Scan for the cell matching the given text and deliver its (X, Y) coordinate at center. 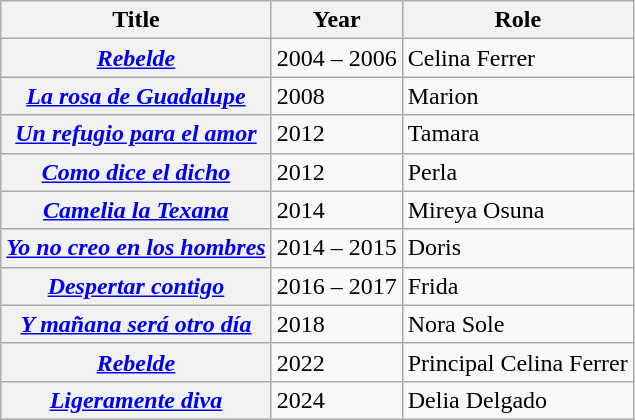
Camelia la Texana (136, 210)
Frida (518, 286)
2018 (336, 324)
Nora Sole (518, 324)
Perla (518, 172)
2004 – 2006 (336, 58)
Principal Celina Ferrer (518, 362)
2014 (336, 210)
Marion (518, 96)
Ligeramente diva (136, 400)
Delia Delgado (518, 400)
Y mañana será otro día (136, 324)
Doris (518, 248)
La rosa de Guadalupe (136, 96)
Title (136, 20)
Role (518, 20)
Como dice el dicho (136, 172)
2022 (336, 362)
Tamara (518, 134)
2014 – 2015 (336, 248)
2016 – 2017 (336, 286)
Celina Ferrer (518, 58)
2008 (336, 96)
Yo no creo en los hombres (136, 248)
2024 (336, 400)
Despertar contigo (136, 286)
Year (336, 20)
Mireya Osuna (518, 210)
Un refugio para el amor (136, 134)
